Find where the given text appears and provide that cell's center as (X, Y) coordinate. 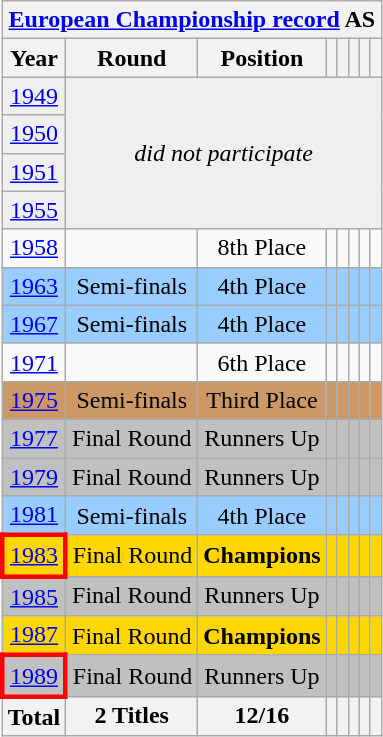
1963 (34, 286)
did not participate (224, 153)
1958 (34, 248)
1949 (34, 96)
1955 (34, 210)
Third Place (262, 400)
1950 (34, 134)
Round (132, 58)
Position (262, 58)
European Championship record AS (192, 20)
1981 (34, 516)
8th Place (262, 248)
1979 (34, 477)
1987 (34, 636)
Year (34, 58)
6th Place (262, 362)
2 Titles (132, 716)
1951 (34, 172)
1989 (34, 676)
Total (34, 716)
1971 (34, 362)
12/16 (262, 716)
1983 (34, 556)
1977 (34, 438)
1975 (34, 400)
1967 (34, 324)
1985 (34, 596)
